Capture the cell that displays the provided text and extract its (x, y) central coordinate. 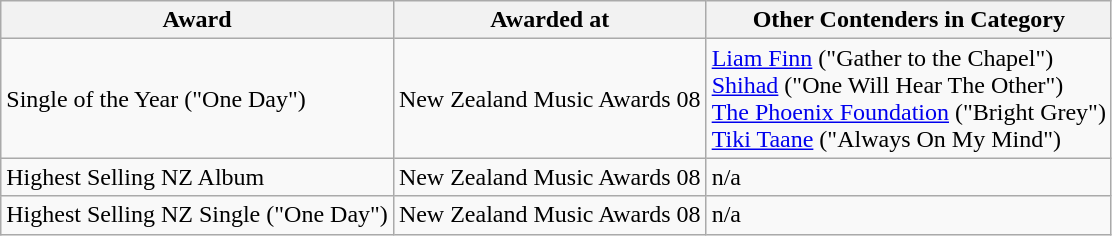
Single of the Year ("One Day") (198, 98)
Award (198, 20)
Other Contenders in Category (908, 20)
Highest Selling NZ Album (198, 177)
Highest Selling NZ Single ("One Day") (198, 215)
Liam Finn ("Gather to the Chapel")Shihad ("One Will Hear The Other")The Phoenix Foundation ("Bright Grey")Tiki Taane ("Always On My Mind") (908, 98)
Awarded at (550, 20)
